For the text-containing cell, return its midpoint in [x, y] coordinate format. 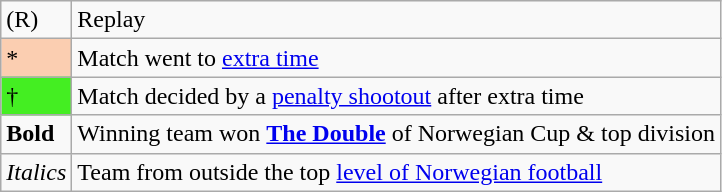
Replay [396, 20]
Italics [36, 172]
Match went to extra time [396, 58]
Team from outside the top level of Norwegian football [396, 172]
† [36, 96]
Bold [36, 134]
* [36, 58]
Winning team won The Double of Norwegian Cup & top division [396, 134]
(R) [36, 20]
Match decided by a penalty shootout after extra time [396, 96]
